Scan for the cell matching the given text and deliver its [X, Y] coordinate at center. 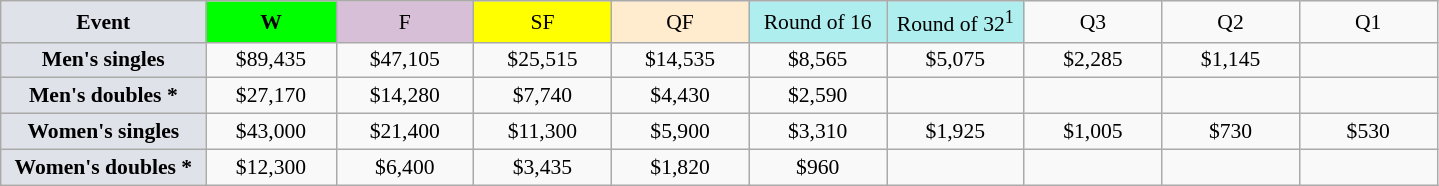
QF [680, 22]
$5,900 [680, 132]
Round of 16 [818, 22]
$1,820 [680, 167]
$5,075 [955, 60]
Women's singles [104, 132]
$1,145 [1231, 60]
$1,925 [955, 132]
$730 [1231, 132]
Round of 321 [955, 22]
Women's doubles * [104, 167]
$14,535 [680, 60]
$6,400 [405, 167]
Men's singles [104, 60]
$3,310 [818, 132]
$530 [1368, 132]
$960 [818, 167]
$89,435 [271, 60]
$12,300 [271, 167]
F [405, 22]
$8,565 [818, 60]
$25,515 [543, 60]
$47,105 [405, 60]
Men's doubles * [104, 96]
$2,285 [1093, 60]
$2,590 [818, 96]
$1,005 [1093, 132]
$14,280 [405, 96]
Event [104, 22]
Q3 [1093, 22]
$43,000 [271, 132]
$3,435 [543, 167]
$21,400 [405, 132]
Q2 [1231, 22]
W [271, 22]
$11,300 [543, 132]
$27,170 [271, 96]
$7,740 [543, 96]
SF [543, 22]
Q1 [1368, 22]
$4,430 [680, 96]
